Search for the cell housing the specified text and yield its (X, Y) center coordinate. 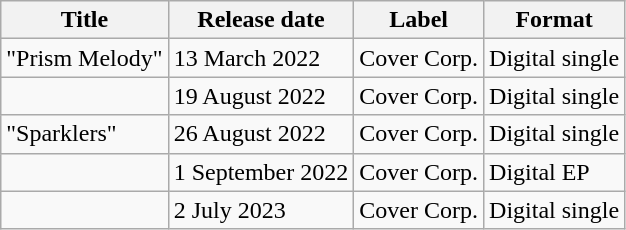
19 August 2022 (261, 96)
Digital EP (554, 172)
13 March 2022 (261, 58)
"Sparklers" (84, 134)
1 September 2022 (261, 172)
Format (554, 20)
26 August 2022 (261, 134)
Label (419, 20)
2 July 2023 (261, 210)
Title (84, 20)
"Prism Melody" (84, 58)
Release date (261, 20)
